From the cell containing the given text, extract its center point as (X, Y) coordinate. 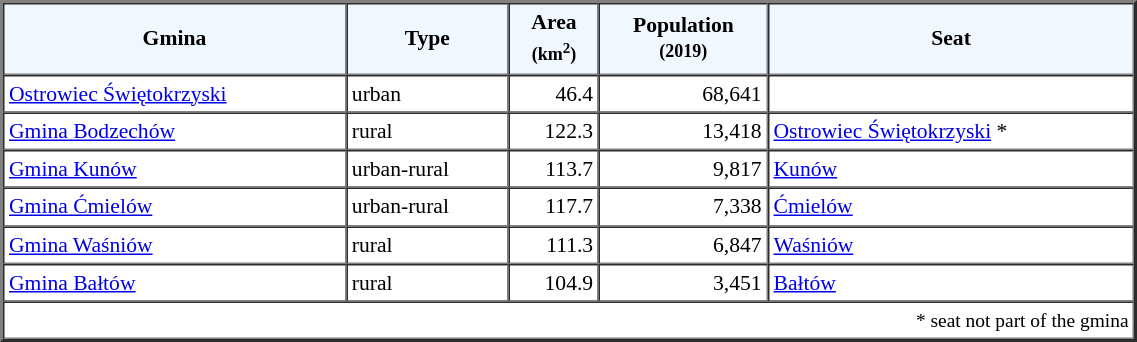
Gmina Bodzechów (174, 131)
13,418 (683, 131)
Bałtów (952, 283)
Ćmielów (952, 207)
urban (428, 93)
Population(2019) (683, 38)
Gmina (174, 38)
6,847 (683, 245)
Gmina Waśniów (174, 245)
Area(km2) (554, 38)
Gmina Kunów (174, 169)
Type (428, 38)
Kunów (952, 169)
9,817 (683, 169)
Gmina Ćmielów (174, 207)
Gmina Bałtów (174, 283)
111.3 (554, 245)
Waśniów (952, 245)
Seat (952, 38)
7,338 (683, 207)
68,641 (683, 93)
* seat not part of the gmina (569, 321)
Ostrowiec Świętokrzyski * (952, 131)
104.9 (554, 283)
3,451 (683, 283)
46.4 (554, 93)
117.7 (554, 207)
Ostrowiec Świętokrzyski (174, 93)
122.3 (554, 131)
113.7 (554, 169)
